Output the (x, y) coordinate of the center of the cell containing the given text.  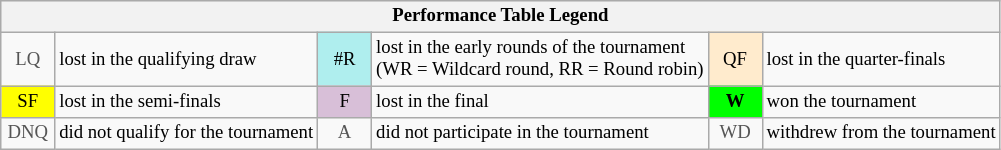
SF (28, 102)
DNQ (28, 134)
W (735, 102)
lost in the early rounds of the tournament(WR = Wildcard round, RR = Round robin) (540, 60)
did not qualify for the tournament (186, 134)
Performance Table Legend (500, 16)
lost in the semi-finals (186, 102)
A (345, 134)
won the tournament (881, 102)
WD (735, 134)
LQ (28, 60)
lost in the qualifying draw (186, 60)
lost in the quarter-finals (881, 60)
F (345, 102)
did not participate in the tournament (540, 134)
#R (345, 60)
lost in the final (540, 102)
QF (735, 60)
withdrew from the tournament (881, 134)
